Extract the [x, y] coordinate from the center of the cell holding the provided text.  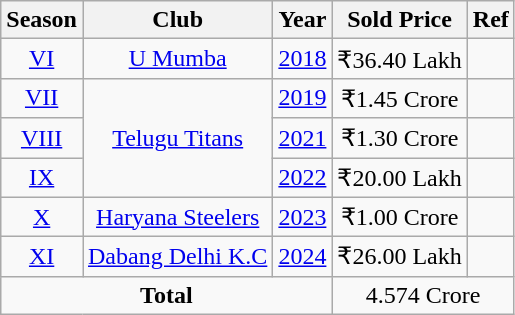
2019 [302, 98]
2021 [302, 138]
₹1.00 Crore [400, 217]
₹1.30 Crore [400, 138]
₹1.45 Crore [400, 98]
4.574 Crore [423, 295]
U Mumba [177, 59]
IX [42, 178]
Year [302, 20]
2022 [302, 178]
Haryana Steelers [177, 217]
Season [42, 20]
2024 [302, 257]
2018 [302, 59]
VIII [42, 138]
X [42, 217]
₹36.40 Lakh [400, 59]
Dabang Delhi K.C [177, 257]
₹26.00 Lakh [400, 257]
VI [42, 59]
Telugu Titans [177, 138]
Club [177, 20]
Sold Price [400, 20]
Total [166, 295]
Ref [490, 20]
XI [42, 257]
₹20.00 Lakh [400, 178]
2023 [302, 217]
VII [42, 98]
